Pinpoint the cell where the given text exists, returning its (x, y) midpoint coordinate. 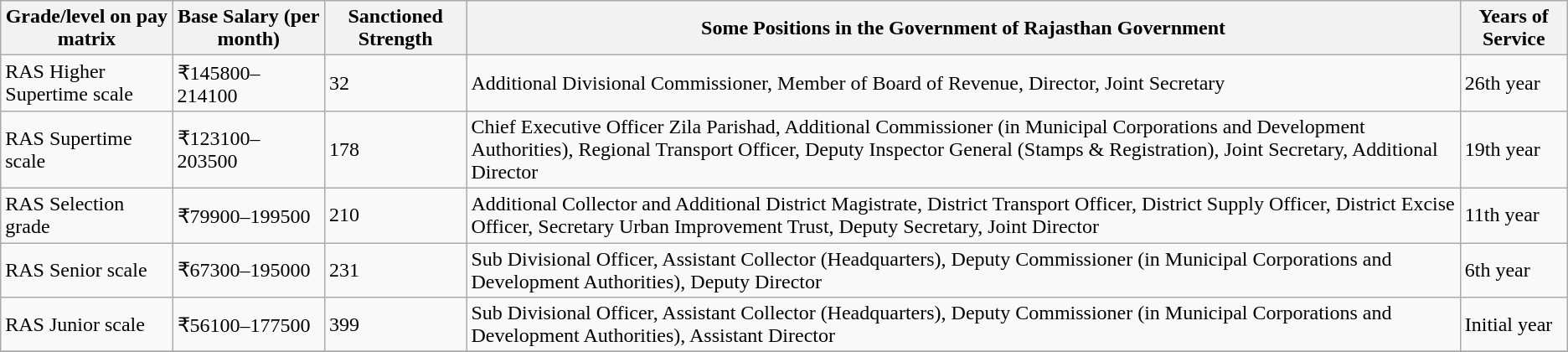
Grade/level on pay matrix (87, 28)
26th year (1514, 84)
32 (395, 84)
RAS Supertime scale (87, 149)
₹67300–195000 (248, 270)
11th year (1514, 215)
RAS Higher Supertime scale (87, 84)
Additional Divisional Commissioner, Member of Board of Revenue, Director, Joint Secretary (963, 84)
₹145800–214100 (248, 84)
178 (395, 149)
₹56100–177500 (248, 325)
RAS Junior scale (87, 325)
RAS Senior scale (87, 270)
Some Positions in the Government of Rajasthan Government (963, 28)
6th year (1514, 270)
19th year (1514, 149)
Initial year (1514, 325)
210 (395, 215)
Years of Service (1514, 28)
Sanctioned Strength (395, 28)
231 (395, 270)
RAS Selection grade (87, 215)
₹123100–203500 (248, 149)
399 (395, 325)
₹79900–199500 (248, 215)
Base Salary (per month) (248, 28)
